Find where the given text appears and provide that cell's center as (x, y) coordinate. 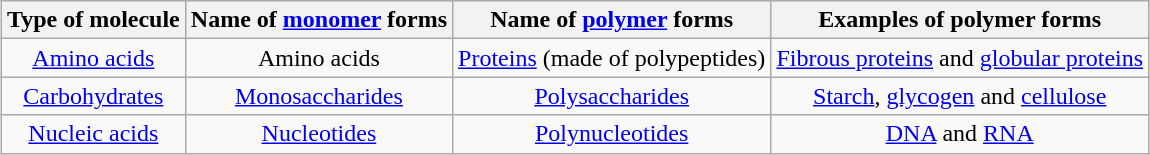
Fibrous proteins and globular proteins (960, 58)
Polysaccharides (612, 96)
Nucleic acids (93, 134)
Carbohydrates (93, 96)
Monosaccharides (318, 96)
Proteins (made of polypeptides) (612, 58)
Name of monomer forms (318, 20)
Polynucleotides (612, 134)
Name of polymer forms (612, 20)
Nucleotides (318, 134)
DNA and RNA (960, 134)
Starch, glycogen and cellulose (960, 96)
Type of molecule (93, 20)
Examples of polymer forms (960, 20)
